For the text-containing cell, return its midpoint in [x, y] coordinate format. 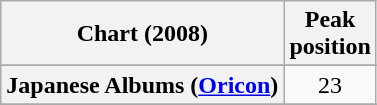
Peakposition [330, 34]
Chart (2008) [142, 34]
Japanese Albums (Oricon) [142, 85]
23 [330, 85]
